Scan for the cell matching the given text and deliver its (x, y) coordinate at center. 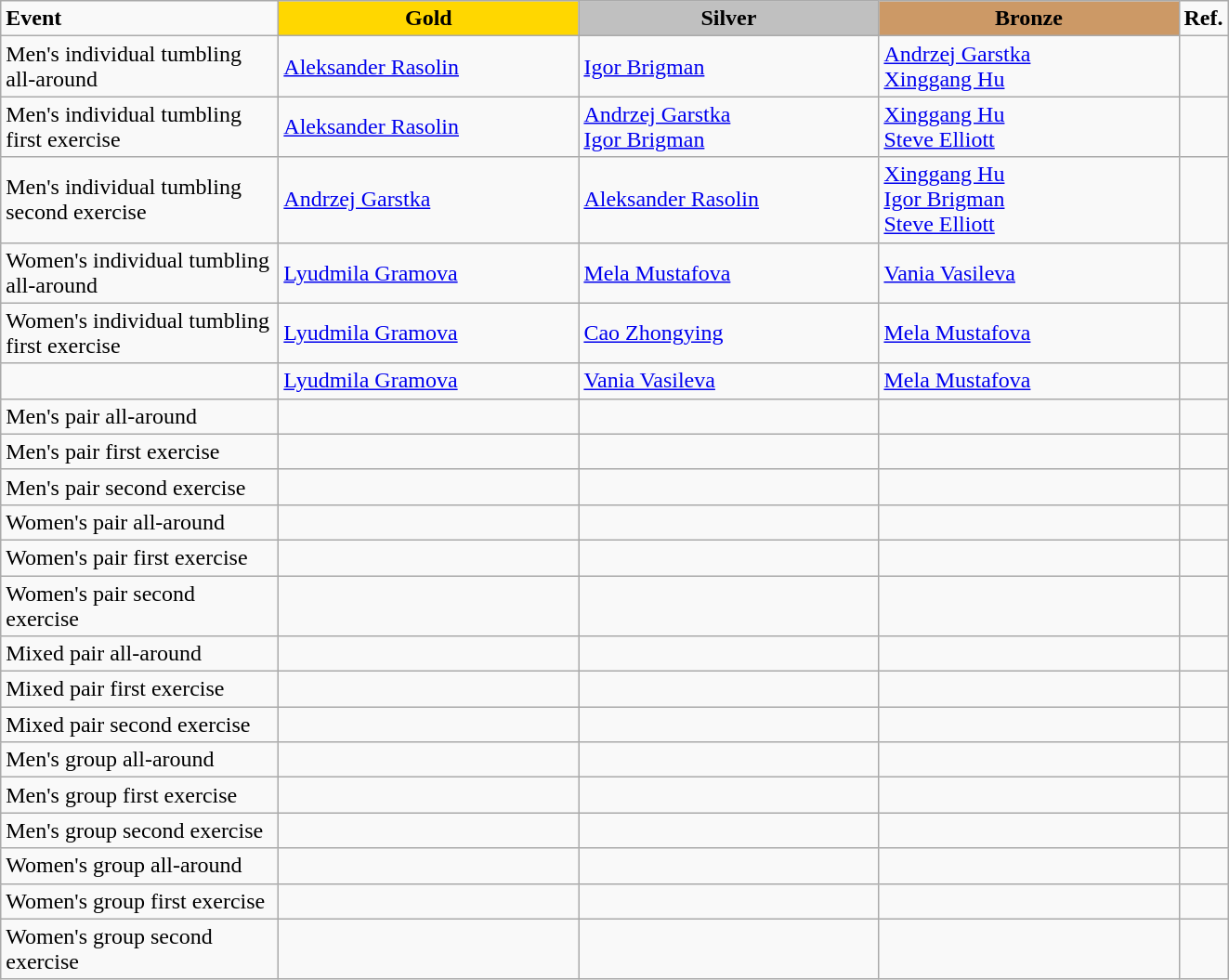
Men's group first exercise (139, 795)
Women's pair all-around (139, 522)
Men's group second exercise (139, 830)
Women's individual tumbling first exercise (139, 333)
Men's individual tumbling second exercise (139, 200)
Silver (728, 19)
Igor Brigman (728, 67)
Mixed pair second exercise (139, 725)
Andrzej Garstka (429, 200)
Xinggang Hu Steve Elliott (1029, 126)
Men's pair first exercise (139, 451)
Bronze (1029, 19)
Women's group all-around (139, 866)
Women's group second exercise (139, 949)
Gold (429, 19)
Men's individual tumbling first exercise (139, 126)
Ref. (1204, 19)
Xinggang Hu Igor Brigman Steve Elliott (1029, 200)
Men's pair second exercise (139, 487)
Men's individual tumbling all-around (139, 67)
Cao Zhongying (728, 333)
Mixed pair all-around (139, 654)
Women's pair first exercise (139, 557)
Women's group first exercise (139, 901)
Men's pair all-around (139, 416)
Women's individual tumbling all-around (139, 273)
Men's group all-around (139, 760)
Mixed pair first exercise (139, 689)
Women's pair second exercise (139, 606)
Andrzej Garstka Xinggang Hu (1029, 67)
Andrzej Garstka Igor Brigman (728, 126)
Event (139, 19)
